Scan for the cell matching the given text and deliver its [X, Y] coordinate at center. 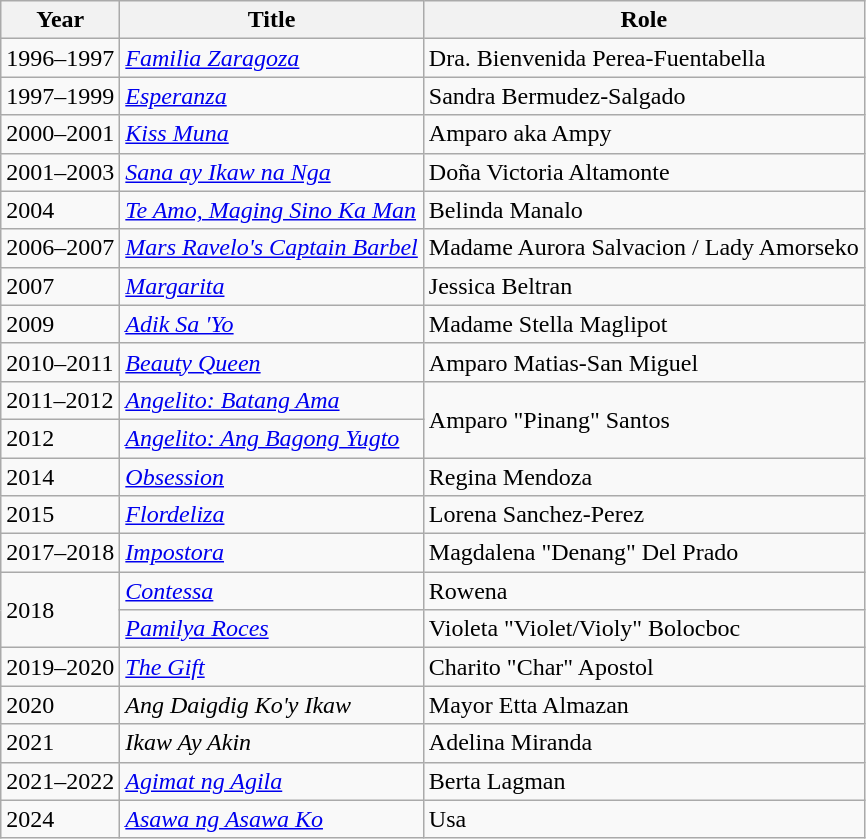
Mayor Etta Almazan [644, 705]
Esperanza [272, 96]
2020 [60, 705]
1996–1997 [60, 58]
Dra. Bienvenida Perea-Fuentabella [644, 58]
Charito "Char" Apostol [644, 667]
Impostora [272, 553]
Doña Victoria Altamonte [644, 172]
2015 [60, 515]
2012 [60, 438]
Magdalena "Denang" Del Prado [644, 553]
2021–2022 [60, 781]
2000–2001 [60, 134]
2006–2007 [60, 248]
Role [644, 20]
Belinda Manalo [644, 210]
Mars Ravelo's Captain Barbel [272, 248]
Asawa ng Asawa Ko [272, 819]
Adelina Miranda [644, 743]
Violeta "Violet/Violy" Bolocboc [644, 629]
2018 [60, 610]
Jessica Beltran [644, 286]
2021 [60, 743]
2014 [60, 477]
Amparo Matias-San Miguel [644, 362]
2024 [60, 819]
Year [60, 20]
Berta Lagman [644, 781]
Contessa [272, 591]
Regina Mendoza [644, 477]
2004 [60, 210]
Madame Aurora Salvacion / Lady Amorseko [644, 248]
Agimat ng Agila [272, 781]
Flordeliza [272, 515]
Ang Daigdig Ko'y Ikaw [272, 705]
Adik Sa 'Yo [272, 324]
Kiss Muna [272, 134]
Te Amo, Maging Sino Ka Man [272, 210]
Amparo aka Ampy [644, 134]
2010–2011 [60, 362]
Margarita [272, 286]
Pamilya Roces [272, 629]
2011–2012 [60, 400]
1997–1999 [60, 96]
Amparo "Pinang" Santos [644, 419]
Title [272, 20]
2009 [60, 324]
Obsession [272, 477]
Angelito: Ang Bagong Yugto [272, 438]
Ikaw Ay Akin [272, 743]
Beauty Queen [272, 362]
Rowena [644, 591]
2001–2003 [60, 172]
Lorena Sanchez-Perez [644, 515]
Madame Stella Maglipot [644, 324]
Angelito: Batang Ama [272, 400]
Usa [644, 819]
Familia Zaragoza [272, 58]
Sana ay Ikaw na Nga [272, 172]
2019–2020 [60, 667]
The Gift [272, 667]
2007 [60, 286]
2017–2018 [60, 553]
Sandra Bermudez-Salgado [644, 96]
